Detect which cell encompasses the target text, then output its [X, Y] center coordinate. 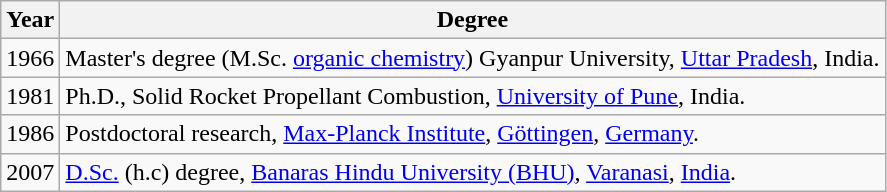
1981 [30, 96]
Degree [472, 20]
1966 [30, 58]
D.Sc. (h.c) degree, Banaras Hindu University (BHU), Varanasi, India. [472, 172]
2007 [30, 172]
Master's degree (M.Sc. organic chemistry) Gyanpur University, Uttar Pradesh, India. [472, 58]
Postdoctoral research, Max-Planck Institute, Göttingen, Germany. [472, 134]
Ph.D., Solid Rocket Propellant Combustion, University of Pune, India. [472, 96]
1986 [30, 134]
Year [30, 20]
